Return the [X, Y] coordinate for the center point of the cell that contains the specified text.  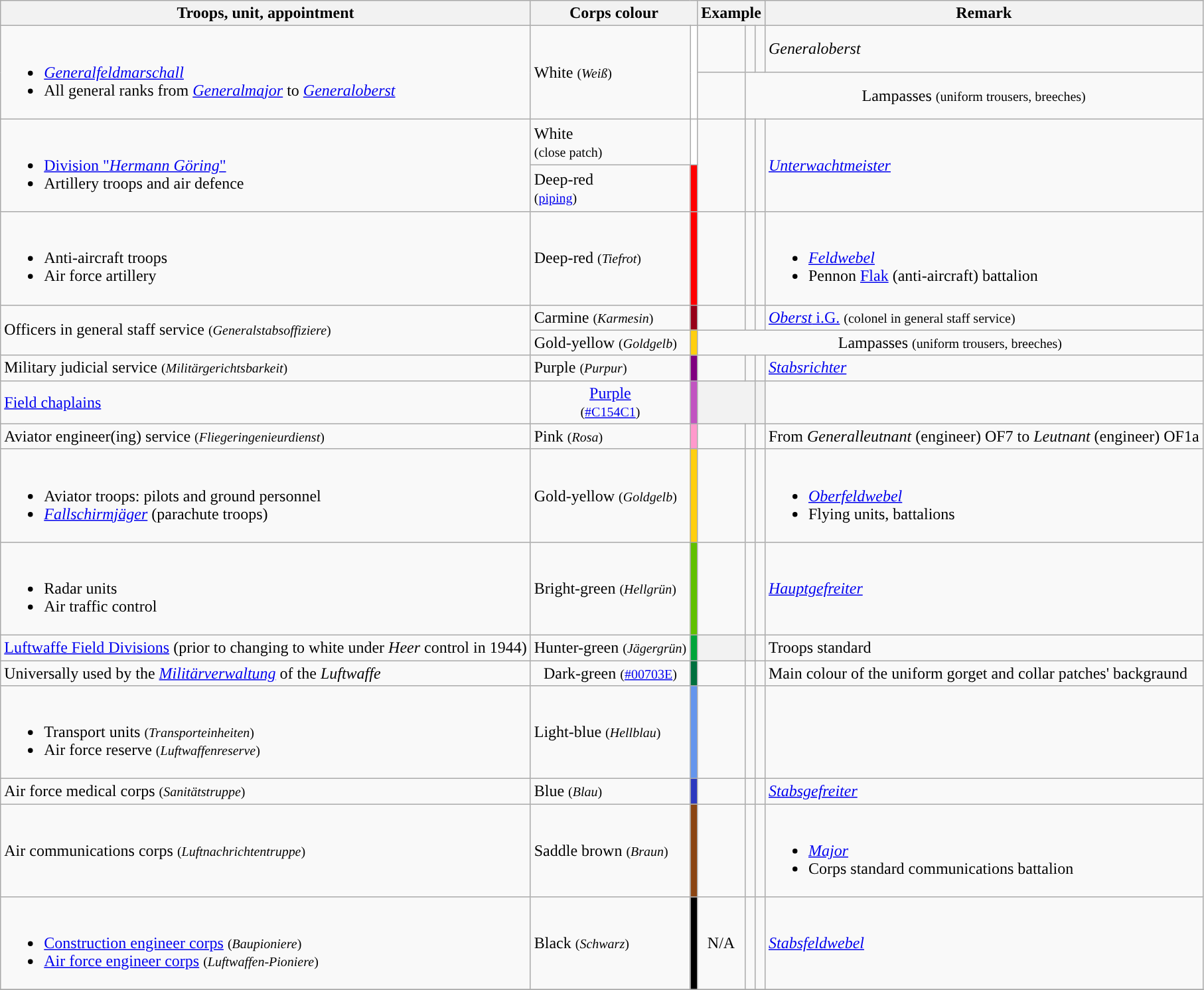
Purple (Purpur) [610, 368]
Hauptgefreiter [984, 588]
FeldwebelPennon Flak (anti-aircraft) battalion [984, 258]
Air force medical corps (Sanitätstruppe) [265, 791]
Deep-red(piping) [610, 189]
Example [731, 13]
Aviator engineer(ing) service (Fliegeringenieurdienst) [265, 436]
Universally used by the Militärverwaltung of the Luftwaffe [265, 673]
Aviator troops: pilots and ground personnelFallschirmjäger (parachute troops) [265, 495]
Stabsgefreiter [984, 791]
Construction engineer corps (Baupioniere)Air force engineer corps (Luftwaffen-Pioniere) [265, 944]
Officers in general staff service (Generalstabsoffiziere) [265, 330]
GeneralfeldmarschallAll general ranks from Generalmajor to Generaloberst [265, 72]
Bright-green (Hellgrün) [610, 588]
Dark-green (#00703E) [610, 673]
Field chaplains [265, 402]
Division "Hermann Göring"Artillery troops and air defence [265, 165]
Radar unitsAir traffic control [265, 588]
Hunter-green (Jägergrün) [610, 647]
Light-blue (Hellblau) [610, 732]
Troops, unit, appointment [265, 13]
Corps colour [613, 13]
Transport units (Transporteinheiten)Air force reserve (Luftwaffenreserve) [265, 732]
Air communications corps (Luftnachrichtentruppe) [265, 851]
N/A [721, 944]
Luftwaffe Field Divisions (prior to changing to white under Heer control in 1944) [265, 647]
Purple(#C154C1) [610, 402]
Generaloberst [984, 49]
Oberst i.G. (colonel in general staff service) [984, 317]
Carmine (Karmesin) [610, 317]
Black (Schwarz) [610, 944]
Stabsrichter [984, 368]
Deep-red (Tiefrot) [610, 258]
Remark [984, 13]
White(close patch) [610, 142]
Saddle brown (Braun) [610, 851]
From Generalleutnant (engineer) OF7 to Leutnant (engineer) OF1a [984, 436]
Stabsfeldwebel [984, 944]
Blue (Blau) [610, 791]
Unterwachtmeister [984, 165]
Military judicial service (Militärgerichtsbarkeit) [265, 368]
Anti-aircraft troopsAir force artillery [265, 258]
MajorCorps standard communications battalion [984, 851]
Troops standard [984, 647]
OberfeldwebelFlying units, battalions [984, 495]
Pink (Rosa) [610, 436]
Main colour of the uniform gorget and collar patches' backgraund [984, 673]
White (Weiß) [610, 72]
